Provide the [X, Y] coordinate of the cell's center where the given text is located.  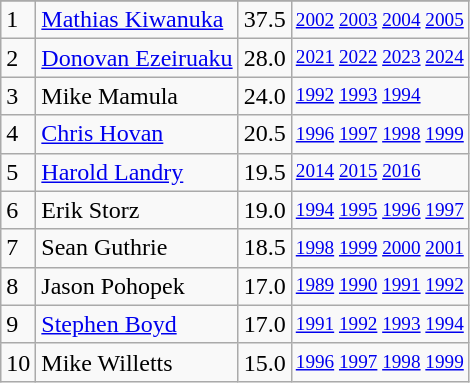
8 [18, 286]
37.5 [264, 20]
Erik Storz [137, 210]
1 [18, 20]
Mike Mamula [137, 96]
Chris Hovan [137, 134]
10 [18, 362]
2 [18, 58]
7 [18, 248]
4 [18, 134]
1991 1992 1993 1994 [380, 324]
2014 2015 2016 [380, 172]
Mike Willetts [137, 362]
20.5 [264, 134]
9 [18, 324]
1992 1993 1994 [380, 96]
1998 1999 2000 2001 [380, 248]
Harold Landry [137, 172]
1994 1995 1996 1997 [380, 210]
3 [18, 96]
24.0 [264, 96]
Donovan Ezeiruaku [137, 58]
Stephen Boyd [137, 324]
1989 1990 1991 1992 [380, 286]
19.0 [264, 210]
2002 2003 2004 2005 [380, 20]
Jason Pohopek [137, 286]
Sean Guthrie [137, 248]
5 [18, 172]
15.0 [264, 362]
2021 2022 2023 2024 [380, 58]
28.0 [264, 58]
6 [18, 210]
Mathias Kiwanuka [137, 20]
18.5 [264, 248]
19.5 [264, 172]
